For the text-containing cell, return its midpoint in (x, y) coordinate format. 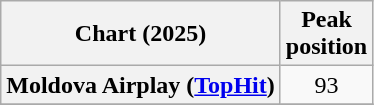
Moldova Airplay (TopHit) (141, 85)
93 (326, 85)
Chart (2025) (141, 34)
Peakposition (326, 34)
